Return (x, y) of the center of cell containing provided text 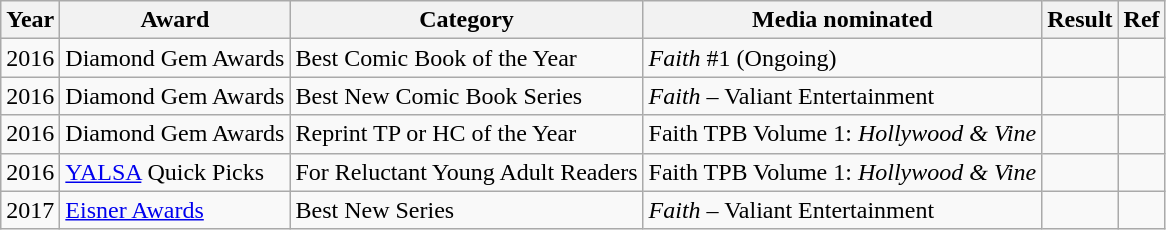
2017 (30, 210)
Eisner Awards (175, 210)
Year (30, 20)
For Reluctant Young Adult Readers (466, 172)
Best New Comic Book Series (466, 96)
Result (1080, 20)
Reprint TP or HC of the Year (466, 134)
Category (466, 20)
Ref (1142, 20)
Media nominated (842, 20)
Faith #1 (Ongoing) (842, 58)
Best Comic Book of the Year (466, 58)
Award (175, 20)
Best New Series (466, 210)
YALSA Quick Picks (175, 172)
